Scan for the cell matching the given text and deliver its [X, Y] coordinate at center. 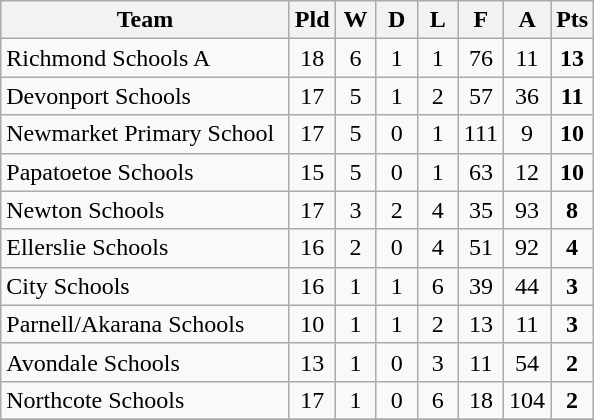
104 [528, 400]
D [396, 20]
111 [480, 134]
Pld [312, 20]
93 [528, 210]
9 [528, 134]
A [528, 20]
54 [528, 362]
Richmond Schools A [146, 58]
76 [480, 58]
39 [480, 286]
35 [480, 210]
L [438, 20]
44 [528, 286]
Newmarket Primary School [146, 134]
Team [146, 20]
92 [528, 248]
Pts [572, 20]
15 [312, 172]
Parnell/Akarana Schools [146, 324]
City Schools [146, 286]
Northcote Schools [146, 400]
Avondale Schools [146, 362]
Newton Schools [146, 210]
36 [528, 96]
F [480, 20]
Papatoetoe Schools [146, 172]
12 [528, 172]
W [356, 20]
Devonport Schools [146, 96]
8 [572, 210]
51 [480, 248]
63 [480, 172]
Ellerslie Schools [146, 248]
57 [480, 96]
